Determine the [X, Y] coordinate at the center of the cell enclosing the given text.  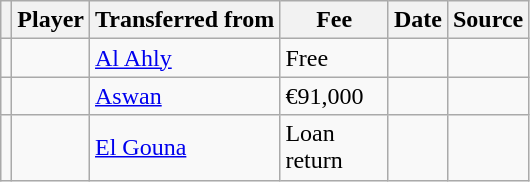
Player [51, 20]
Source [488, 20]
Free [334, 58]
Date [418, 20]
Al Ahly [185, 58]
Loan return [334, 148]
€91,000 [334, 96]
Aswan [185, 96]
Transferred from [185, 20]
Fee [334, 20]
El Gouna [185, 148]
